Pinpoint the cell where the given text exists, returning its [x, y] midpoint coordinate. 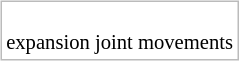
expansion joint movements [120, 32]
